Output the (X, Y) coordinate of the center of the cell containing the given text.  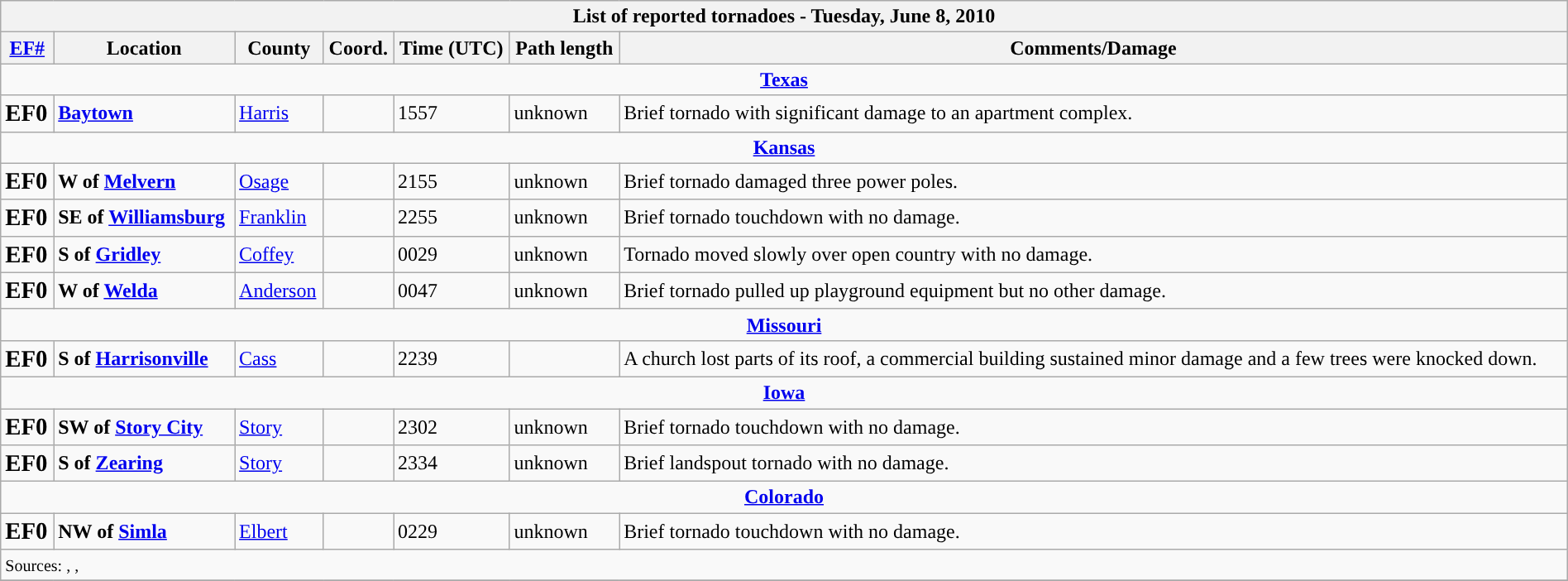
Harris (280, 113)
Time (UTC) (452, 48)
Colorado (784, 497)
A church lost parts of its roof, a commercial building sustained minor damage and a few trees were knocked down. (1093, 358)
Path length (564, 48)
Anderson (280, 290)
List of reported tornadoes - Tuesday, June 8, 2010 (784, 17)
Brief tornado damaged three power poles. (1093, 181)
County (280, 48)
Texas (784, 79)
Brief tornado pulled up playground equipment but no other damage. (1093, 290)
Franklin (280, 218)
W of Melvern (144, 181)
Baytown (144, 113)
0029 (452, 254)
Missouri (784, 324)
S of Zearing (144, 463)
SE of Williamsburg (144, 218)
Elbert (280, 531)
Kansas (784, 147)
EF# (27, 48)
Tornado moved slowly over open country with no damage. (1093, 254)
W of Welda (144, 290)
Sources: , , (784, 565)
Osage (280, 181)
Brief tornado with significant damage to an apartment complex. (1093, 113)
S of Gridley (144, 254)
2239 (452, 358)
Cass (280, 358)
NW of Simla (144, 531)
0229 (452, 531)
Iowa (784, 392)
1557 (452, 113)
2255 (452, 218)
2302 (452, 427)
0047 (452, 290)
Coffey (280, 254)
SW of Story City (144, 427)
Comments/Damage (1093, 48)
Coord. (359, 48)
2155 (452, 181)
S of Harrisonville (144, 358)
Brief landspout tornado with no damage. (1093, 463)
Location (144, 48)
2334 (452, 463)
